Return (x, y) of the center of cell containing provided text 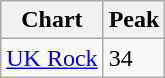
34 (134, 58)
UK Rock (52, 58)
Peak (134, 20)
Chart (52, 20)
